Output the (X, Y) coordinate of the center of the cell containing the given text.  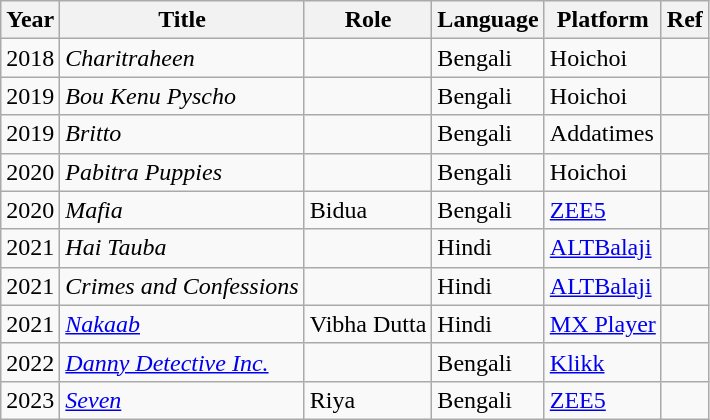
Year (30, 20)
Platform (602, 20)
Ref (684, 20)
Klikk (602, 362)
Bidua (368, 210)
Addatimes (602, 134)
Vibha Dutta (368, 324)
2023 (30, 400)
Bou Kenu Pyscho (182, 96)
Language (488, 20)
Mafia (182, 210)
Hai Tauba (182, 248)
Pabitra Puppies (182, 172)
MX Player (602, 324)
2018 (30, 58)
Crimes and Confessions (182, 286)
Riya (368, 400)
Title (182, 20)
Charitraheen (182, 58)
Role (368, 20)
Nakaab (182, 324)
Britto (182, 134)
Danny Detective Inc. (182, 362)
2022 (30, 362)
Seven (182, 400)
